Detect which cell encompasses the target text, then output its [x, y] center coordinate. 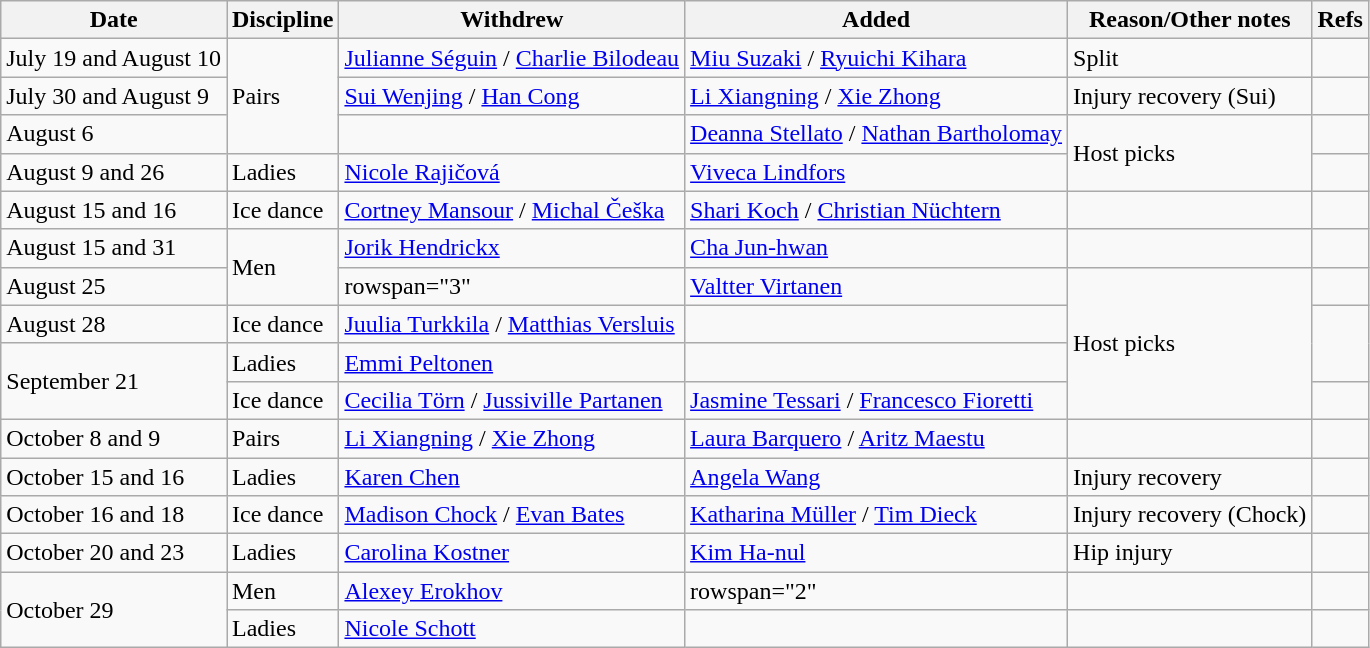
Split [1190, 58]
Emmi Peltonen [512, 362]
Injury recovery [1190, 477]
Jasmine Tessari / Francesco Fioretti [876, 400]
Kim Ha-nul [876, 553]
July 19 and August 10 [114, 58]
August 15 and 31 [114, 248]
Reason/Other notes [1190, 20]
Nicole Rajičová [512, 172]
August 25 [114, 286]
Viveca Lindfors [876, 172]
Hip injury [1190, 553]
August 6 [114, 134]
Angela Wang [876, 477]
Juulia Turkkila / Matthias Versluis [512, 324]
October 16 and 18 [114, 515]
Cha Jun-hwan [876, 248]
Injury recovery (Sui) [1190, 96]
Refs [1340, 20]
October 29 [114, 610]
Discipline [282, 20]
Julianne Séguin / Charlie Bilodeau [512, 58]
Carolina Kostner [512, 553]
Shari Koch / Christian Nüchtern [876, 210]
Added [876, 20]
Alexey Erokhov [512, 591]
October 15 and 16 [114, 477]
September 21 [114, 381]
Date [114, 20]
August 15 and 16 [114, 210]
Cecilia Törn / Jussiville Partanen [512, 400]
rowspan="3" [512, 286]
Laura Barquero / Aritz Maestu [876, 438]
Madison Chock / Evan Bates [512, 515]
Nicole Schott [512, 629]
Karen Chen [512, 477]
July 30 and August 9 [114, 96]
October 8 and 9 [114, 438]
Cortney Mansour / Michal Češka [512, 210]
Deanna Stellato / Nathan Bartholomay [876, 134]
August 28 [114, 324]
August 9 and 26 [114, 172]
Jorik Hendrickx [512, 248]
Valtter Virtanen [876, 286]
Katharina Müller / Tim Dieck [876, 515]
Sui Wenjing / Han Cong [512, 96]
Withdrew [512, 20]
October 20 and 23 [114, 553]
Miu Suzaki / Ryuichi Kihara [876, 58]
Injury recovery (Chock) [1190, 515]
rowspan="2" [876, 591]
